Find where the given text appears and provide that cell's center as [x, y] coordinate. 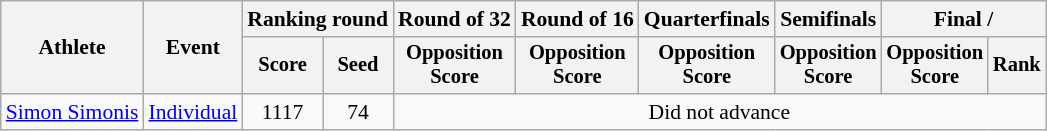
Final / [963, 19]
Score [282, 66]
Seed [358, 66]
Quarterfinals [707, 19]
Event [192, 48]
Athlete [72, 48]
74 [358, 112]
Round of 16 [578, 19]
Semifinals [828, 19]
Ranking round [318, 19]
Individual [192, 112]
1117 [282, 112]
Simon Simonis [72, 112]
Rank [1017, 66]
Round of 32 [454, 19]
Did not advance [720, 112]
